Extract the [x, y] coordinate from the center of the cell holding the provided text.  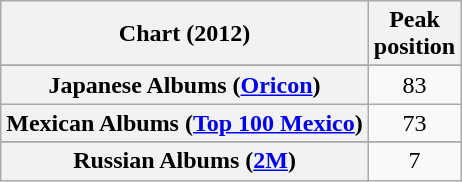
Mexican Albums (Top 100 Mexico) [185, 123]
7 [414, 161]
Russian Albums (2M) [185, 161]
73 [414, 123]
83 [414, 85]
Peakposition [414, 34]
Chart (2012) [185, 34]
Japanese Albums (Oricon) [185, 85]
